Identify which cell holds the provided text, then report its (X, Y) central coordinate. 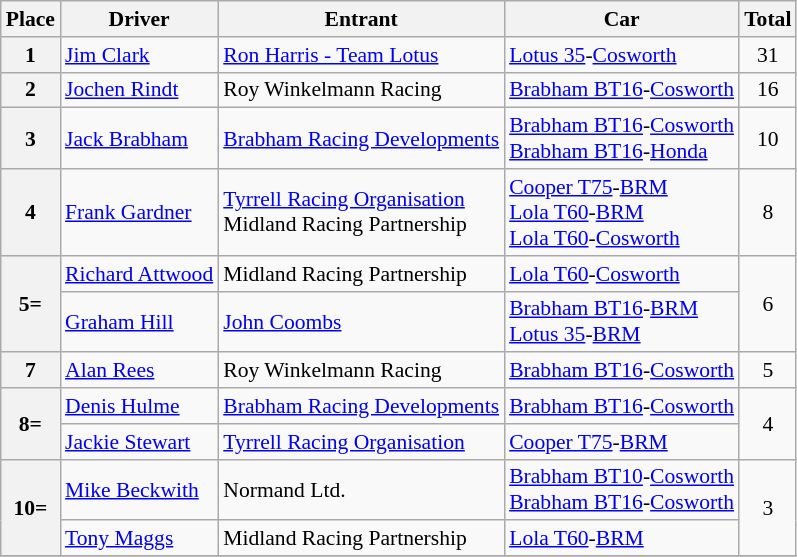
6 (768, 304)
Normand Ltd. (361, 490)
Lotus 35-Cosworth (622, 55)
John Coombs (361, 322)
Cooper T75-BRMLola T60-BRMLola T60-Cosworth (622, 212)
Lola T60-Cosworth (622, 274)
10 (768, 138)
Place (30, 19)
8 (768, 212)
Frank Gardner (139, 212)
8= (30, 424)
Brabham BT10-CosworthBrabham BT16-Cosworth (622, 490)
Jim Clark (139, 55)
Cooper T75-BRM (622, 442)
Total (768, 19)
16 (768, 90)
7 (30, 371)
Graham Hill (139, 322)
Tyrrell Racing Organisation (361, 442)
5= (30, 304)
Brabham BT16-CosworthBrabham BT16-Honda (622, 138)
Denis Hulme (139, 406)
1 (30, 55)
Entrant (361, 19)
5 (768, 371)
Driver (139, 19)
Ron Harris - Team Lotus (361, 55)
Jochen Rindt (139, 90)
Jackie Stewart (139, 442)
Car (622, 19)
2 (30, 90)
Alan Rees (139, 371)
Richard Attwood (139, 274)
Mike Beckwith (139, 490)
Brabham BT16-BRMLotus 35-BRM (622, 322)
10= (30, 508)
Lola T60-BRM (622, 539)
31 (768, 55)
Tyrrell Racing OrganisationMidland Racing Partnership (361, 212)
Tony Maggs (139, 539)
Jack Brabham (139, 138)
